For the text-containing cell, return its midpoint in (x, y) coordinate format. 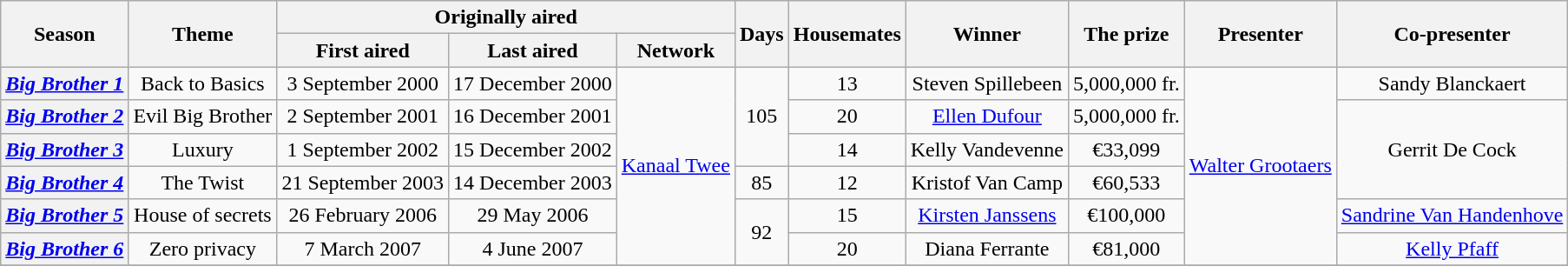
16 December 2001 (533, 116)
Originally aired (506, 17)
The prize (1126, 34)
Presenter (1261, 34)
Housemates (847, 34)
29 May 2006 (533, 216)
26 February 2006 (363, 216)
21 September 2003 (363, 183)
Kelly Pfaff (1452, 249)
Season (64, 34)
3 September 2000 (363, 83)
First aired (363, 50)
Back to Basics (203, 83)
Co-presenter (1452, 34)
Zero privacy (203, 249)
13 (847, 83)
Big Brother 3 (64, 150)
Kanaal Twee (675, 166)
4 June 2007 (533, 249)
Sandrine Van Handenhove (1452, 216)
Diana Ferrante (986, 249)
92 (761, 232)
Network (675, 50)
€33,099 (1126, 150)
€60,533 (1126, 183)
14 (847, 150)
105 (761, 116)
7 March 2007 (363, 249)
€100,000 (1126, 216)
2 September 2001 (363, 116)
Theme (203, 34)
Big Brother 2 (64, 116)
Kelly Vandevenne (986, 150)
Gerrit De Cock (1452, 150)
15 December 2002 (533, 150)
Days (761, 34)
The Twist (203, 183)
14 December 2003 (533, 183)
Luxury (203, 150)
Kirsten Janssens (986, 216)
Last aired (533, 50)
Walter Grootaers (1261, 166)
Kristof Van Camp (986, 183)
1 September 2002 (363, 150)
17 December 2000 (533, 83)
Sandy Blanckaert (1452, 83)
Big Brother 6 (64, 249)
Winner (986, 34)
Ellen Dufour (986, 116)
12 (847, 183)
Steven Spillebeen (986, 83)
Evil Big Brother (203, 116)
€81,000 (1126, 249)
85 (761, 183)
Big Brother 4 (64, 183)
Big Brother 1 (64, 83)
15 (847, 216)
House of secrets (203, 216)
Big Brother 5 (64, 216)
